Scan for the cell matching the given text and deliver its [X, Y] coordinate at center. 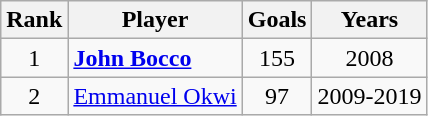
155 [277, 58]
97 [277, 96]
Player [155, 20]
2009-2019 [370, 96]
2 [34, 96]
2008 [370, 58]
Rank [34, 20]
Years [370, 20]
1 [34, 58]
Goals [277, 20]
John Bocco [155, 58]
Emmanuel Okwi [155, 96]
